Find where the given text appears and provide that cell's center as [x, y] coordinate. 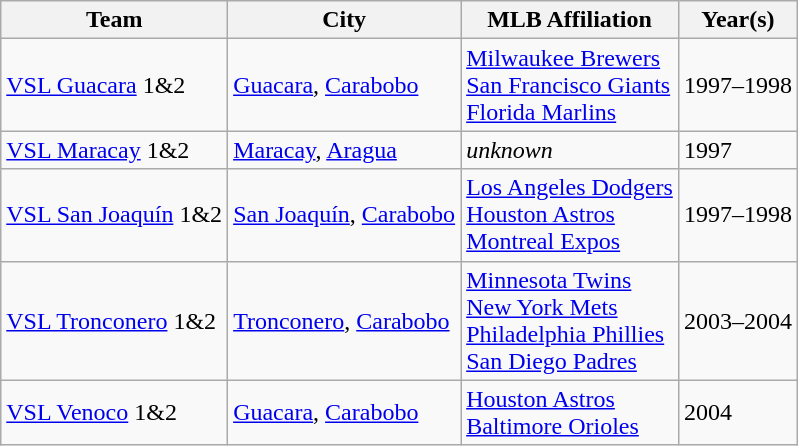
1997 [738, 150]
San Joaquín, Carabobo [344, 215]
VSL Guacara 1&2 [114, 85]
VSL Tronconero 1&2 [114, 320]
Maracay, Aragua [344, 150]
Los Angeles DodgersHouston AstrosMontreal Expos [570, 215]
2004 [738, 412]
Minnesota TwinsNew York MetsPhiladelphia PhilliesSan Diego Padres [570, 320]
VSL Venoco 1&2 [114, 412]
MLB Affiliation [570, 20]
City [344, 20]
VSL San Joaquín 1&2 [114, 215]
Year(s) [738, 20]
Team [114, 20]
VSL Maracay 1&2 [114, 150]
Tronconero, Carabobo [344, 320]
2003–2004 [738, 320]
unknown [570, 150]
Milwaukee BrewersSan Francisco GiantsFlorida Marlins [570, 85]
Houston AstrosBaltimore Orioles [570, 412]
